Find where the given text appears and provide that cell's center as (x, y) coordinate. 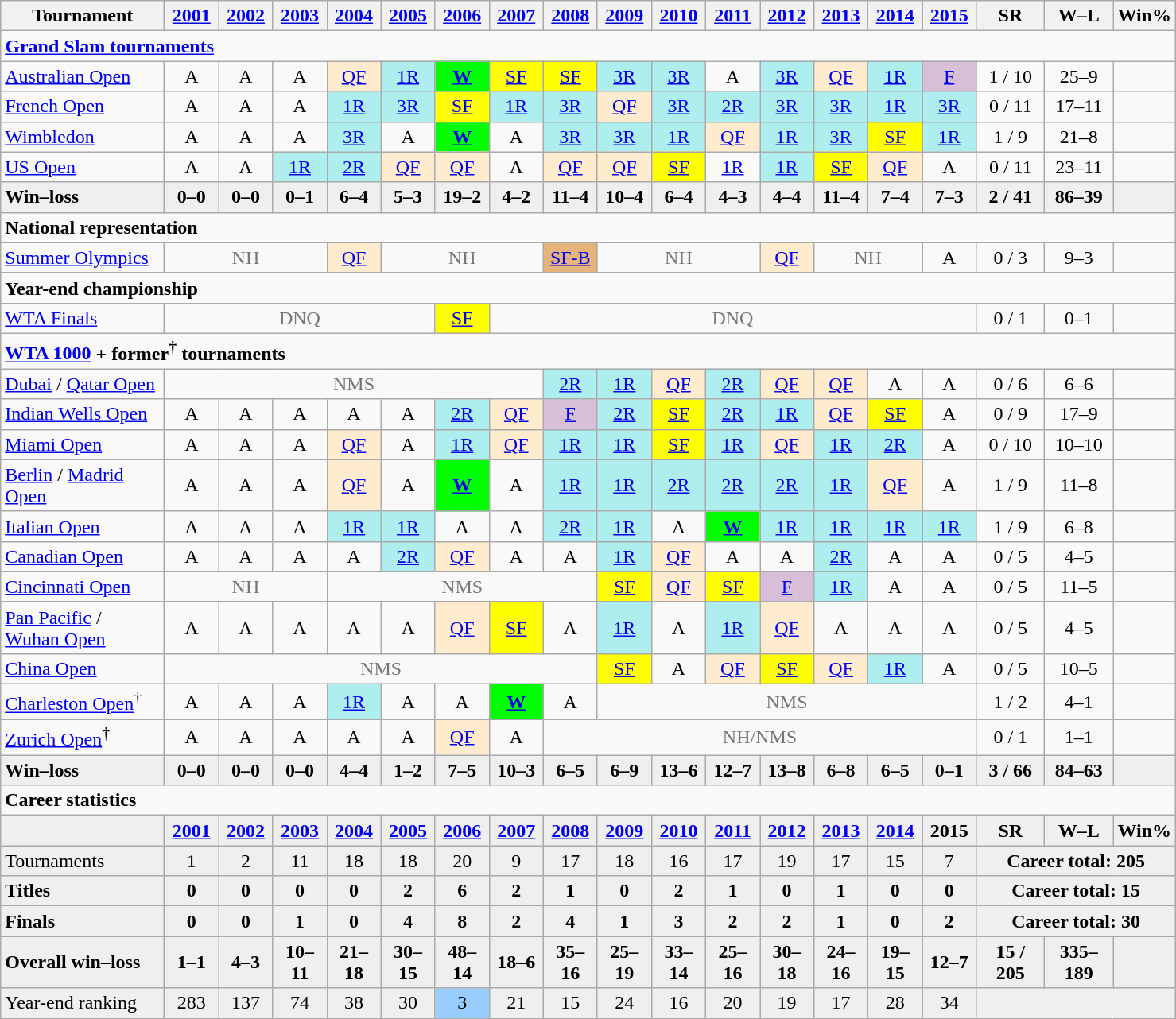
French Open (83, 107)
4–2 (516, 197)
Australian Open (83, 76)
5–3 (408, 197)
0 / 3 (1011, 258)
1–2 (408, 770)
335–189 (1079, 962)
86–39 (1079, 197)
7 (949, 861)
Titles (83, 891)
18–6 (516, 962)
Charleston Open† (83, 703)
Cincinnati Open (83, 587)
Year-end ranking (83, 1003)
7–5 (462, 770)
Zurich Open† (83, 738)
11–5 (1079, 587)
10–3 (516, 770)
7–4 (895, 197)
2 / 41 (1011, 197)
9–3 (1079, 258)
13–8 (787, 770)
10–5 (1079, 668)
3 / 66 (1011, 770)
19–15 (895, 962)
Career total: 205 (1077, 861)
US Open (83, 167)
23–11 (1079, 167)
Pan Pacific / Wuhan Open (83, 628)
Year-end championship (588, 288)
Summer Olympics (83, 258)
283 (192, 1003)
1 / 2 (1011, 703)
6–9 (624, 770)
Finals (83, 921)
21–18 (354, 962)
30–15 (408, 962)
NH/NMS (759, 738)
Career statistics (588, 800)
4–1 (1079, 703)
17–11 (1079, 107)
17–9 (1079, 414)
21 (516, 1003)
WTA Finals (83, 318)
Canadian Open (83, 556)
137 (246, 1003)
38 (354, 1003)
Tournaments (83, 861)
7–3 (949, 197)
0 / 10 (1011, 444)
15 / 205 (1011, 962)
Dubai / Qatar Open (83, 384)
Tournament (83, 16)
30 (408, 1003)
Italian Open (83, 526)
1 / 10 (1011, 76)
Overall win–loss (83, 962)
74 (300, 1003)
10–10 (1079, 444)
25–19 (624, 962)
10–11 (300, 962)
National representation (588, 227)
SF-B (570, 258)
Miami Open (83, 444)
6 (462, 891)
Career total: 30 (1077, 921)
Career total: 15 (1077, 891)
19–2 (462, 197)
24–16 (841, 962)
24 (624, 1003)
30–18 (787, 962)
9 (516, 861)
34 (949, 1003)
35–16 (570, 962)
84–63 (1079, 770)
25–16 (732, 962)
0 / 9 (1011, 414)
0 / 6 (1011, 384)
21–8 (1079, 137)
Indian Wells Open (83, 414)
11 (300, 861)
11–8 (1079, 485)
Grand Slam tournaments (588, 46)
48–14 (462, 962)
Berlin / Madrid Open (83, 485)
28 (895, 1003)
8 (462, 921)
13–6 (678, 770)
33–14 (678, 962)
WTA 1000 + former† tournaments (588, 351)
25–9 (1079, 76)
China Open (83, 668)
6–6 (1079, 384)
Wimbledon (83, 137)
10–4 (624, 197)
